For the text-containing cell, return its midpoint in [x, y] coordinate format. 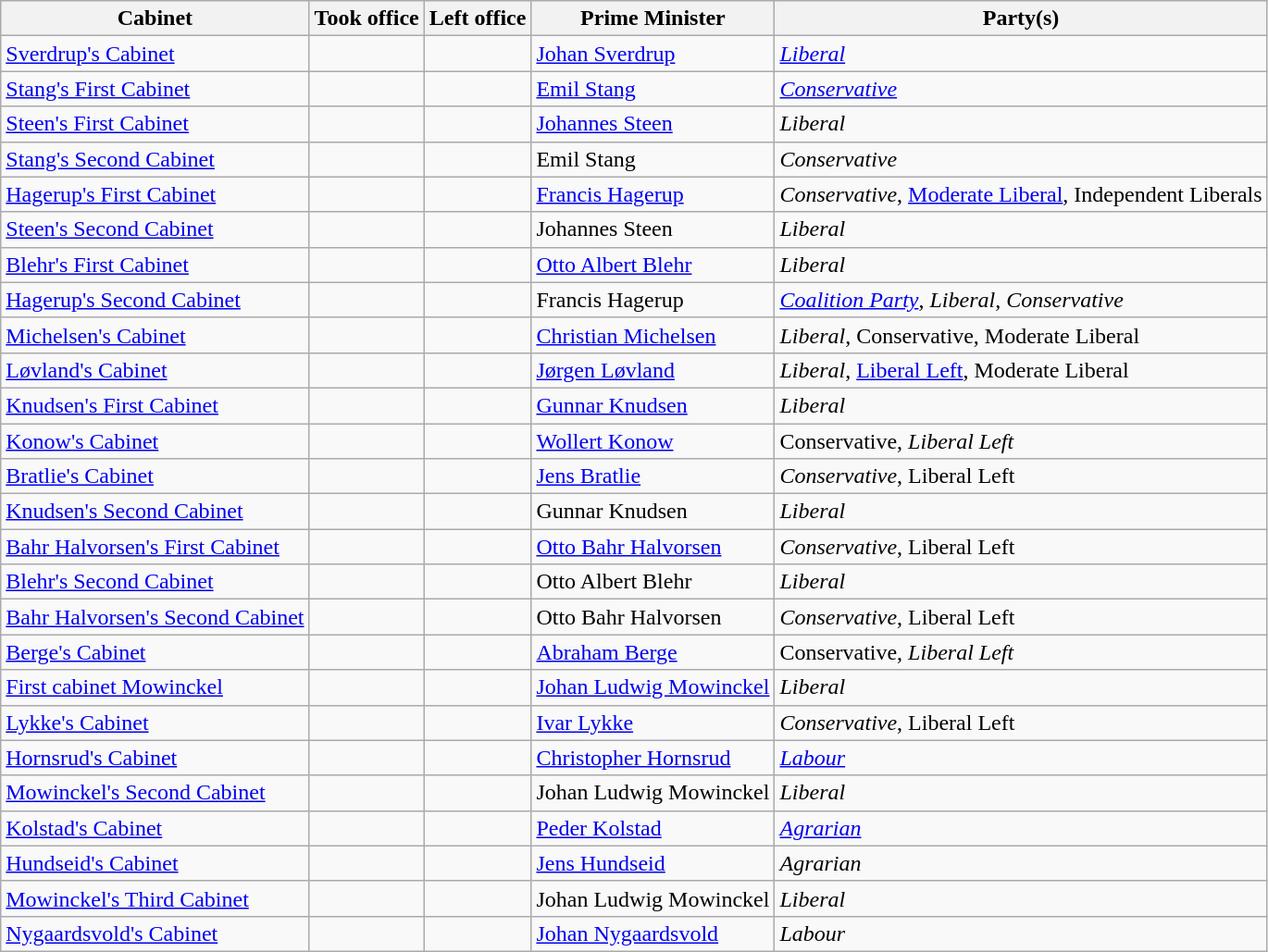
Christopher Hornsrud [653, 758]
Left office [478, 19]
Prime Minister [653, 19]
Nygaardsvold's Cabinet [155, 933]
Johan Sverdrup [653, 54]
Knudsen's First Cabinet [155, 405]
Løvland's Cabinet [155, 370]
Kolstad's Cabinet [155, 828]
Sverdrup's Cabinet [155, 54]
Berge's Cabinet [155, 652]
Hundseid's Cabinet [155, 863]
Hagerup's Second Cabinet [155, 300]
Hornsrud's Cabinet [155, 758]
Conservative, Moderate Liberal, Independent Liberals [1021, 194]
Mowinckel's Third Cabinet [155, 898]
Knudsen's Second Cabinet [155, 512]
Bratlie's Cabinet [155, 476]
Hagerup's First Cabinet [155, 194]
Jens Bratlie [653, 476]
Stang's Second Cabinet [155, 159]
Peder Kolstad [653, 828]
Jens Hundseid [653, 863]
Blehr's Second Cabinet [155, 582]
First cabinet Mowinckel [155, 687]
Johan Nygaardsvold [653, 933]
Konow's Cabinet [155, 441]
Blehr's First Cabinet [155, 265]
Steen's First Cabinet [155, 124]
Bahr Halvorsen's First Cabinet [155, 547]
Liberal, Conservative, Moderate Liberal [1021, 335]
Liberal, Liberal Left, Moderate Liberal [1021, 370]
Coalition Party, Liberal, Conservative [1021, 300]
Cabinet [155, 19]
Party(s) [1021, 19]
Christian Michelsen [653, 335]
Stang's First Cabinet [155, 89]
Jørgen Løvland [653, 370]
Ivar Lykke [653, 723]
Wollert Konow [653, 441]
Took office [367, 19]
Mowinckel's Second Cabinet [155, 793]
Steen's Second Cabinet [155, 229]
Michelsen's Cabinet [155, 335]
Abraham Berge [653, 652]
Lykke's Cabinet [155, 723]
Bahr Halvorsen's Second Cabinet [155, 617]
